Find where the given text appears and provide that cell's center as (X, Y) coordinate. 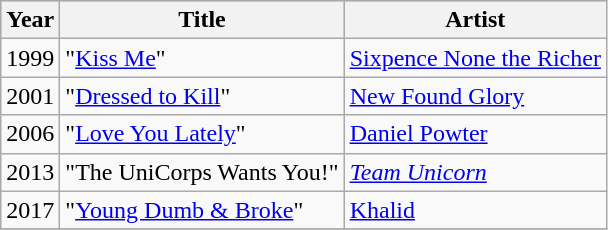
Year (30, 20)
Title (202, 20)
Daniel Powter (475, 134)
"Love You Lately" (202, 134)
"Young Dumb & Broke" (202, 210)
Artist (475, 20)
1999 (30, 58)
2017 (30, 210)
Team Unicorn (475, 172)
2013 (30, 172)
Khalid (475, 210)
"Kiss Me" (202, 58)
"Dressed to Kill" (202, 96)
2001 (30, 96)
New Found Glory (475, 96)
2006 (30, 134)
"The UniCorps Wants You!" (202, 172)
Sixpence None the Richer (475, 58)
